Locate the cell with the specified text and output its (x, y) center coordinate. 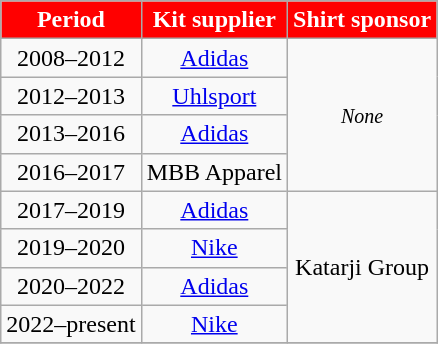
Period (71, 20)
Katarji Group (362, 267)
2013–2016 (71, 134)
2008–2012 (71, 58)
2022–present (71, 324)
Uhlsport (214, 96)
2019–2020 (71, 248)
Shirt sponsor (362, 20)
None (362, 115)
2012–2013 (71, 96)
2016–2017 (71, 172)
2020–2022 (71, 286)
2017–2019 (71, 210)
MBB Apparel (214, 172)
Kit supplier (214, 20)
